Return [X, Y] of the center of cell containing provided text 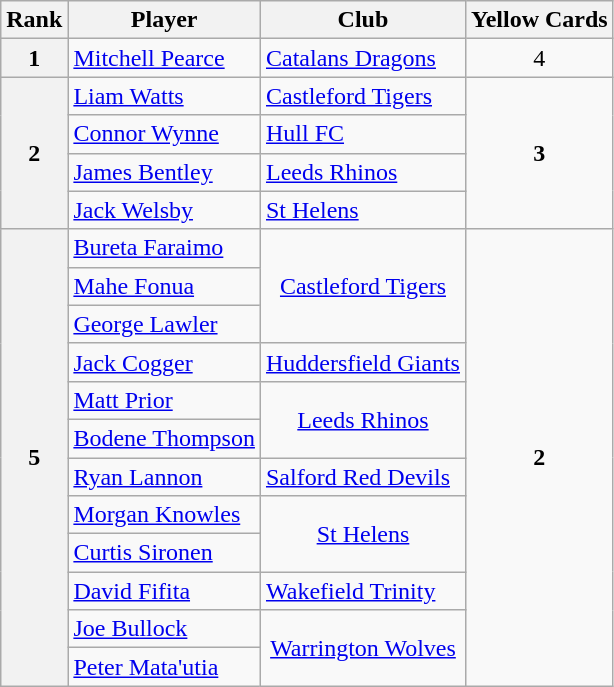
Yellow Cards [539, 20]
Salford Red Devils [362, 477]
Warrington Wolves [362, 648]
3 [539, 153]
Bureta Faraimo [164, 248]
5 [34, 458]
Catalans Dragons [362, 58]
Matt Prior [164, 400]
James Bentley [164, 172]
Player [164, 20]
Curtis Sironen [164, 553]
Wakefield Trinity [362, 591]
Club [362, 20]
Rank [34, 20]
Morgan Knowles [164, 515]
Hull FC [362, 134]
Jack Welsby [164, 210]
Huddersfield Giants [362, 362]
Jack Cogger [164, 362]
1 [34, 58]
Joe Bullock [164, 629]
David Fifita [164, 591]
Mahe Fonua [164, 286]
George Lawler [164, 324]
Ryan Lannon [164, 477]
Mitchell Pearce [164, 58]
4 [539, 58]
Peter Mata'utia [164, 667]
Liam Watts [164, 96]
Bodene Thompson [164, 438]
Connor Wynne [164, 134]
